Capture the cell that displays the provided text and extract its (x, y) central coordinate. 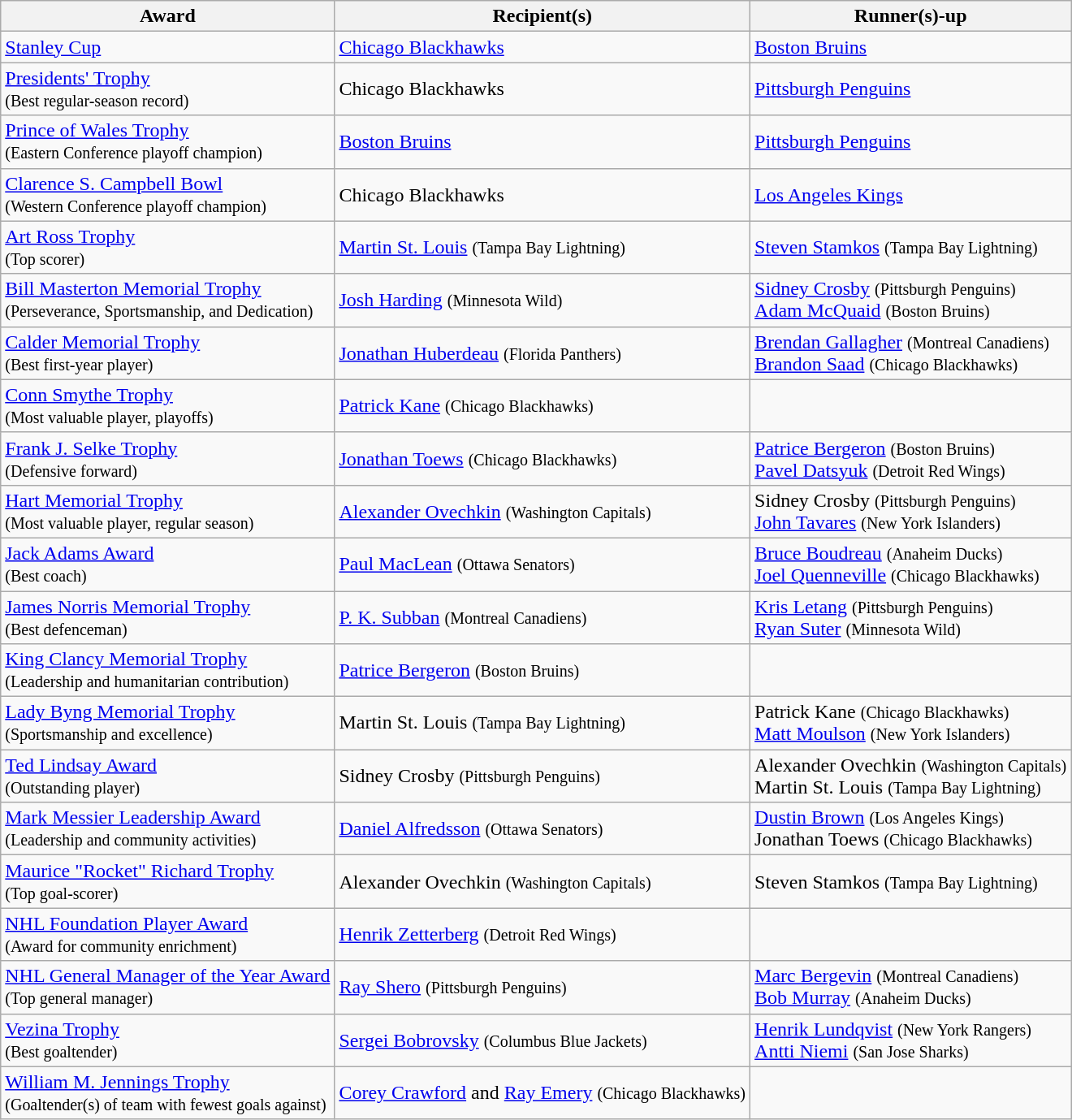
Henrik Zetterberg (Detroit Red Wings) (542, 934)
Marc Bergevin (Montreal Canadiens) Bob Murray (Anaheim Ducks) (911, 988)
Dustin Brown (Los Angeles Kings)Jonathan Toews (Chicago Blackhawks) (911, 828)
Prince of Wales Trophy(Eastern Conference playoff champion) (167, 141)
Ray Shero (Pittsburgh Penguins) (542, 988)
Patrice Bergeron (Boston Bruins)Pavel Datsyuk (Detroit Red Wings) (911, 458)
Corey Crawford and Ray Emery (Chicago Blackhawks) (542, 1093)
Conn Smythe Trophy(Most valuable player, playoffs) (167, 406)
Henrik Lundqvist (New York Rangers)Antti Niemi (San Jose Sharks) (911, 1040)
Jack Adams Award(Best coach) (167, 564)
Patrick Kane (Chicago Blackhawks) (542, 406)
Hart Memorial Trophy(Most valuable player, regular season) (167, 512)
Frank J. Selke Trophy(Defensive forward) (167, 458)
Jonathan Huberdeau (Florida Panthers) (542, 352)
Patrice Bergeron (Boston Bruins) (542, 671)
Runner(s)-up (911, 16)
Sidney Crosby (Pittsburgh Penguins) (542, 776)
Presidents' Trophy(Best regular-season record) (167, 89)
NHL General Manager of the Year Award(Top general manager) (167, 988)
Award (167, 16)
Mark Messier Leadership Award(Leadership and community activities) (167, 828)
Sidney Crosby (Pittsburgh Penguins)John Tavares (New York Islanders) (911, 512)
King Clancy Memorial Trophy(Leadership and humanitarian contribution) (167, 671)
Art Ross Trophy(Top scorer) (167, 247)
Kris Letang (Pittsburgh Penguins)Ryan Suter (Minnesota Wild) (911, 617)
Patrick Kane (Chicago Blackhawks)Matt Moulson (New York Islanders) (911, 723)
Sidney Crosby (Pittsburgh Penguins)Adam McQuaid (Boston Bruins) (911, 301)
NHL Foundation Player Award(Award for community enrichment) (167, 934)
Bruce Boudreau (Anaheim Ducks)Joel Quenneville (Chicago Blackhawks) (911, 564)
Clarence S. Campbell Bowl(Western Conference playoff champion) (167, 195)
Alexander Ovechkin (Washington Capitals)Martin St. Louis (Tampa Bay Lightning) (911, 776)
Stanley Cup (167, 47)
Jonathan Toews (Chicago Blackhawks) (542, 458)
Los Angeles Kings (911, 195)
P. K. Subban (Montreal Canadiens) (542, 617)
Calder Memorial Trophy(Best first-year player) (167, 352)
Lady Byng Memorial Trophy(Sportsmanship and excellence) (167, 723)
Recipient(s) (542, 16)
Vezina Trophy(Best goaltender) (167, 1040)
Bill Masterton Memorial Trophy(Perseverance, Sportsmanship, and Dedication) (167, 301)
William M. Jennings Trophy(Goaltender(s) of team with fewest goals against) (167, 1093)
Sergei Bobrovsky (Columbus Blue Jackets) (542, 1040)
Ted Lindsay Award(Outstanding player) (167, 776)
Maurice "Rocket" Richard Trophy(Top goal-scorer) (167, 882)
Daniel Alfredsson (Ottawa Senators) (542, 828)
James Norris Memorial Trophy(Best defenceman) (167, 617)
Josh Harding (Minnesota Wild) (542, 301)
Paul MacLean (Ottawa Senators) (542, 564)
Brendan Gallagher (Montreal Canadiens)Brandon Saad (Chicago Blackhawks) (911, 352)
